Search for the cell housing the specified text and yield its (X, Y) center coordinate. 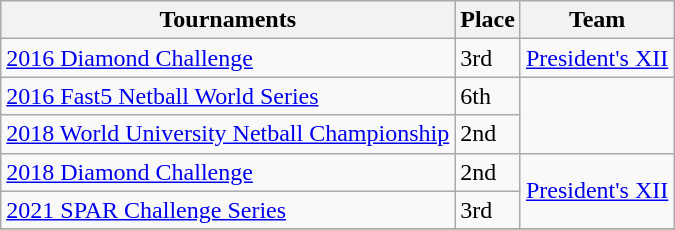
2018 Diamond Challenge (228, 172)
2016 Fast5 Netball World Series (228, 96)
Place (488, 20)
2018 World University Netball Championship (228, 134)
Team (596, 20)
6th (488, 96)
2021 SPAR Challenge Series (228, 210)
2016 Diamond Challenge (228, 58)
Tournaments (228, 20)
